Return the [X, Y] coordinate for the center point of the cell that contains the specified text.  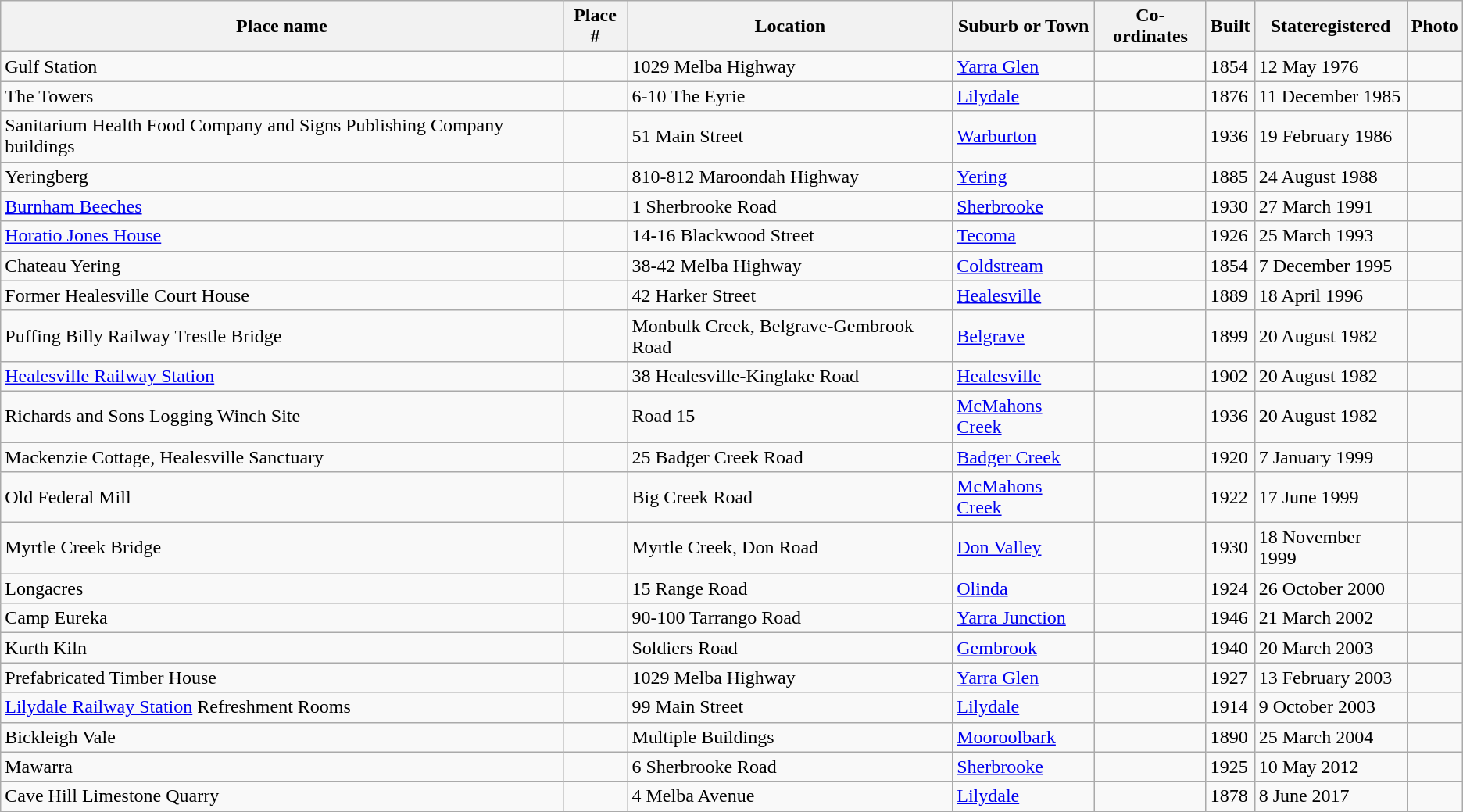
Mackenzie Cottage, Healesville Sanctuary [281, 457]
1914 [1230, 707]
Coldstream [1024, 266]
Myrtle Creek Bridge [281, 549]
Built [1230, 27]
19 February 1986 [1330, 136]
7 December 1995 [1330, 266]
Longacres [281, 588]
12 May 1976 [1330, 66]
Olinda [1024, 588]
26 October 2000 [1330, 588]
1902 [1230, 376]
7 January 1999 [1330, 457]
24 August 1988 [1330, 177]
18 April 1996 [1330, 295]
Lilydale Railway Station Refreshment Rooms [281, 707]
6 Sherbrooke Road [790, 767]
9 October 2003 [1330, 707]
38 Healesville-Kinglake Road [790, 376]
The Towers [281, 96]
Former Healesville Court House [281, 295]
Co-ordinates [1150, 27]
20 March 2003 [1330, 648]
Multiple Buildings [790, 737]
1 Sherbrooke Road [790, 206]
Burnham Beeches [281, 206]
Old Federal Mill [281, 497]
Location [790, 27]
1927 [1230, 678]
25 Badger Creek Road [790, 457]
Richards and Sons Logging Winch Site [281, 416]
6-10 The Eyrie [790, 96]
Cave Hill Limestone Quarry [281, 796]
25 March 1993 [1330, 236]
17 June 1999 [1330, 497]
Kurth Kiln [281, 648]
11 December 1985 [1330, 96]
25 March 2004 [1330, 737]
1946 [1230, 618]
8 June 2017 [1330, 796]
51 Main Street [790, 136]
Healesville Railway Station [281, 376]
810-812 Maroondah Highway [790, 177]
Gulf Station [281, 66]
4 Melba Avenue [790, 796]
Mawarra [281, 767]
15 Range Road [790, 588]
18 November 1999 [1330, 549]
1899 [1230, 336]
1924 [1230, 588]
Sanitarium Health Food Company and Signs Publishing Company buildings [281, 136]
42 Harker Street [790, 295]
Soldiers Road [790, 648]
Gembrook [1024, 648]
1878 [1230, 796]
1940 [1230, 648]
Bickleigh Vale [281, 737]
1890 [1230, 737]
Big Creek Road [790, 497]
21 March 2002 [1330, 618]
99 Main Street [790, 707]
1920 [1230, 457]
Suburb or Town [1024, 27]
27 March 1991 [1330, 206]
10 May 2012 [1330, 767]
Puffing Billy Railway Trestle Bridge [281, 336]
Monbulk Creek, Belgrave-Gembrook Road [790, 336]
Prefabricated Timber House [281, 678]
Don Valley [1024, 549]
1876 [1230, 96]
1926 [1230, 236]
14-16 Blackwood Street [790, 236]
Yarra Junction [1024, 618]
Chateau Yering [281, 266]
Place name [281, 27]
Belgrave [1024, 336]
Camp Eureka [281, 618]
Myrtle Creek, Don Road [790, 549]
Mooroolbark [1024, 737]
Warburton [1024, 136]
Horatio Jones House [281, 236]
90-100 Tarrango Road [790, 618]
1925 [1230, 767]
13 February 2003 [1330, 678]
Yering [1024, 177]
1889 [1230, 295]
Stateregistered [1330, 27]
1885 [1230, 177]
Place # [596, 27]
1922 [1230, 497]
Badger Creek [1024, 457]
Road 15 [790, 416]
Photo [1435, 27]
Yeringberg [281, 177]
Tecoma [1024, 236]
38-42 Melba Highway [790, 266]
